Pinpoint the cell where the given text exists, returning its (x, y) midpoint coordinate. 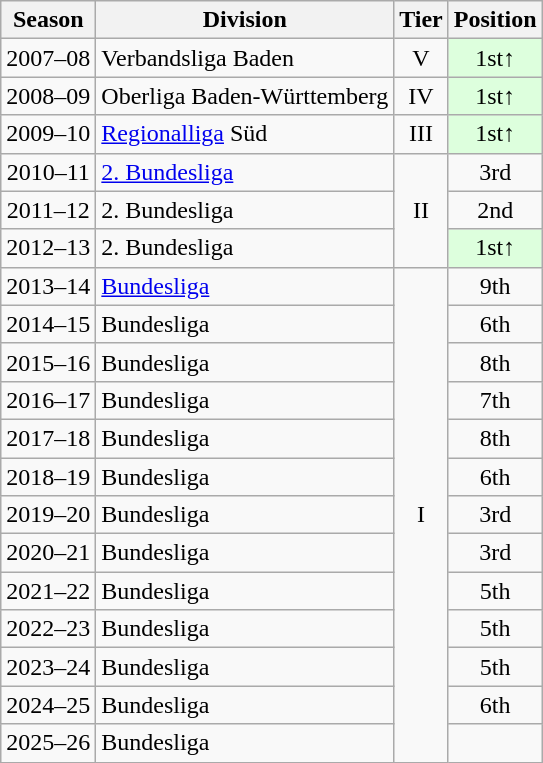
2019–20 (48, 515)
2009–10 (48, 134)
2025–26 (48, 743)
Season (48, 20)
V (422, 58)
2022–23 (48, 629)
2014–15 (48, 324)
Verbandsliga Baden (245, 58)
2020–21 (48, 553)
2016–17 (48, 400)
9th (495, 286)
2021–22 (48, 591)
2nd (495, 210)
III (422, 134)
2017–18 (48, 438)
2015–16 (48, 362)
7th (495, 400)
Tier (422, 20)
II (422, 210)
Position (495, 20)
Division (245, 20)
2008–09 (48, 96)
Regionalliga Süd (245, 134)
2010–11 (48, 172)
2024–25 (48, 705)
2013–14 (48, 286)
I (422, 514)
2018–19 (48, 477)
2007–08 (48, 58)
2011–12 (48, 210)
2012–13 (48, 248)
Oberliga Baden-Württemberg (245, 96)
2023–24 (48, 667)
IV (422, 96)
